Output the [X, Y] coordinate of the center of the cell containing the given text.  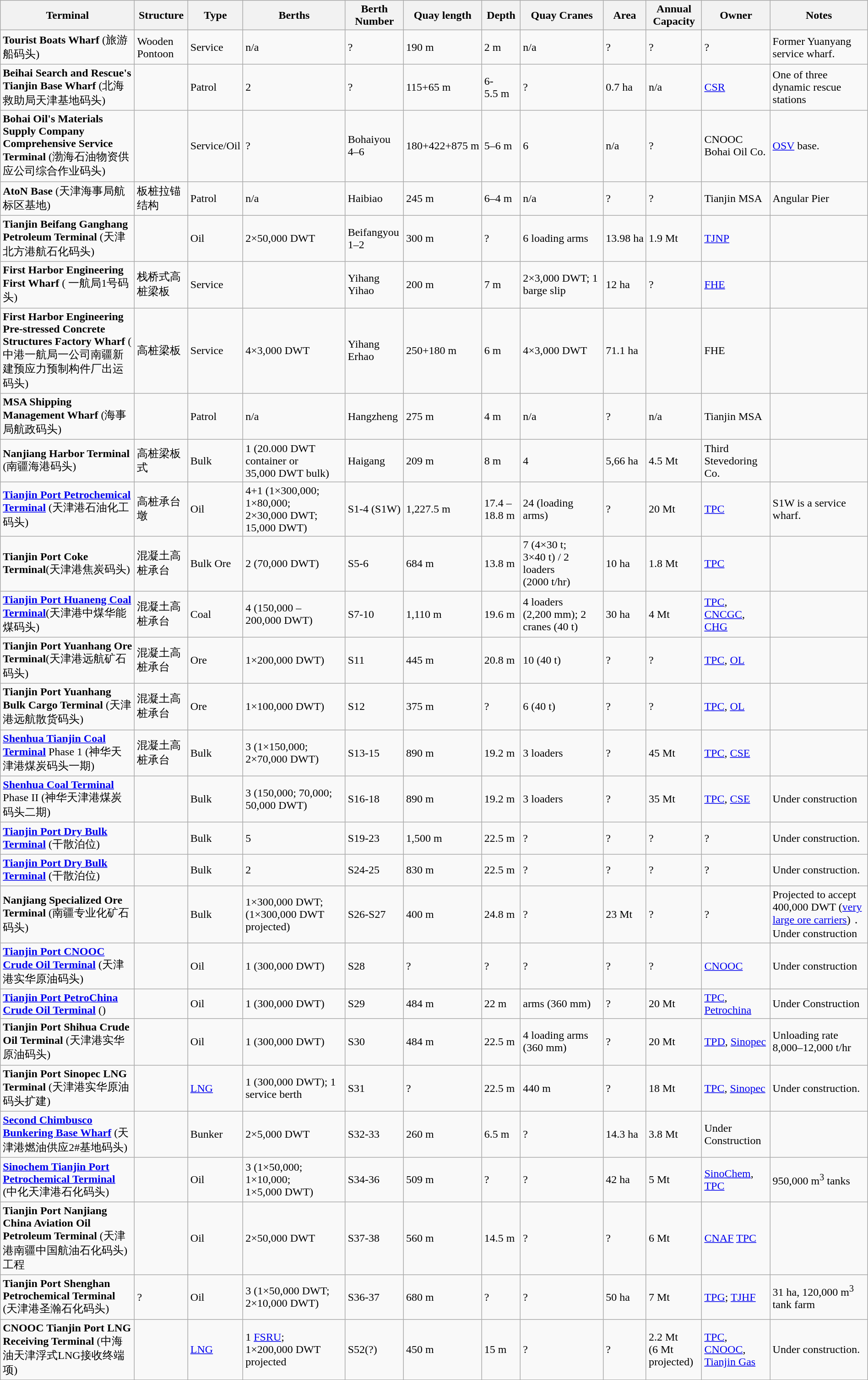
6–4 m [501, 198]
S11 [374, 660]
S30 [374, 1042]
1.8 Mt [674, 563]
Annual Capacity [674, 16]
1,500 m [442, 838]
Structure [161, 16]
Tianjin Port Huaneng Coal Terminal(天津港中煤华能煤码头) [68, 614]
6.5 m [501, 1134]
445 m [442, 660]
7 (4×30 t; 3×40 t) / 2 loaders (2000 t/hr) [562, 563]
S52(?) [374, 1349]
22 m [501, 1004]
2.2 Mt (6 Mt projected) [674, 1349]
10 ha [625, 563]
24.8 m [501, 914]
S34-36 [374, 1180]
50 ha [625, 1297]
1×300,000 DWT; (1×300,000 DWT projected) [294, 914]
Tianjin Port Petrochemical Terminal (天津港石油化工码头) [68, 509]
35 Mt [674, 799]
1.9 Mt [674, 238]
arms (360 mm) [562, 1004]
S1-4 (S1W) [374, 509]
Tianjin Port Shihua Crude Oil Terminal (天津港实华原油码头) [68, 1042]
MSA Shipping Management Wharf (海事局航政码头) [68, 417]
1 (20.000 DWT container or 35,000 DWT bulk) [294, 461]
TPC, CNOOC, Tianjin Gas [736, 1349]
Bulk Ore [215, 563]
S32-33 [374, 1134]
Haibiao [374, 198]
TPC, CNCGC, CHG [736, 614]
15 m [501, 1349]
1×100,000 DWT) [294, 706]
6 m [501, 351]
Depth [501, 16]
Bunker [215, 1134]
7 m [501, 285]
450 m [442, 1349]
4 loaders (2,200 mm); 2 cranes (40 t) [562, 614]
Nanjiang Harbor Terminal (南疆海港码头) [68, 461]
S37-38 [374, 1238]
7 Mt [674, 1297]
Yihang Erhao [374, 351]
5–6 m [501, 146]
440 m [562, 1088]
TPC, Petrochina [736, 1004]
Sinochem Tianjin Port Petrochemical Terminal (中化天津港石化码头) [68, 1180]
Wooden Pontoon [161, 47]
Service/Oil [215, 146]
TPC, Sinopec [736, 1088]
栈桥式高桩梁板 [161, 285]
2×3,000 DWT; 1 barge slip [562, 285]
0.7 ha [625, 87]
Unloading rate 8,000–12,000 t/hr [819, 1042]
Former Yuanyang service wharf. [819, 47]
1×200,000 DWT) [294, 660]
Berths [294, 16]
Tianjin Port Shenghan Petrochemical Terminal (天津港圣瀚石化码头) [68, 1297]
200 m [442, 285]
12 ha [625, 285]
45 Mt [674, 753]
Yihang Yihao [374, 285]
Quay length [442, 16]
TPD, Sinopec [736, 1042]
4 loading arms (360 mm) [562, 1042]
Beifangyou 1–2 [374, 238]
Tianjin Port Sinopec LNG Terminal (天津港实华原油码头扩建) [68, 1088]
6 [562, 146]
板桩拉锚结构 [161, 198]
Notes [819, 16]
300 m [442, 238]
17.4 – 18.8 m [501, 509]
4.5 Mt [674, 461]
14.3 ha [625, 1134]
4 (150,000 – 200,000 DWT) [294, 614]
375 m [442, 706]
Projected to accept 400,000 DWT (very large ore carriers)．Under construction [819, 914]
One of three dynamic rescue stations [819, 87]
260 m [442, 1134]
560 m [442, 1238]
TPG; TJHF [736, 1297]
TJNP [736, 238]
5 [294, 838]
Tianjin Port PetroChina Crude Oil Terminal () [68, 1004]
Area [625, 16]
S26-S27 [374, 914]
Bohai Oil's Materials Supply Company Comprehensive Service Terminal (渤海石油物资供应公司综合作业码头) [68, 146]
CSR [736, 87]
高桩梁板式 [161, 461]
275 m [442, 417]
Haigang [374, 461]
950,000 m3 tanks [819, 1180]
400 m [442, 914]
5,66 ha [625, 461]
42 ha [625, 1180]
6 Mt [674, 1238]
S36-37 [374, 1297]
First Harbor Engineering First Wharf ( 一航局1号码头) [68, 285]
209 m [442, 461]
Angular Pier [819, 198]
1 FSRU; 1×200,000 DWT projected [294, 1349]
高桩梁板 [161, 351]
680 m [442, 1297]
Tianjin Port Coke Terminal(天津港焦炭码头) [68, 563]
1,110 m [442, 614]
Hangzheng [374, 417]
684 m [442, 563]
2 (70,000 DWT) [294, 563]
OSV base. [819, 146]
Terminal [68, 16]
S28 [374, 965]
250+180 m [442, 351]
Second Chimbusco Bunkering Base Wharf (天津港燃油供应2#基地码头) [68, 1134]
18 Mt [674, 1088]
Tianjin Port Nanjiang China Aviation Oil Petroleum Terminal (天津港南疆中国航油石化码头)工程 [68, 1238]
CNOOC Bohai Oil Co. [736, 146]
Berth Number [374, 16]
8 m [501, 461]
190 m [442, 47]
Tourist Boats Wharf (旅游船码头) [68, 47]
Shenhua Tianjin Coal Terminal Phase 1 (神华天津港煤炭码头一期) [68, 753]
Type [215, 16]
Third Stevedoring Co. [736, 461]
CNAF TPC [736, 1238]
6 loading arms [562, 238]
13.8 m [501, 563]
2×5,000 DWT [294, 1134]
Bohaiyou 4–6 [374, 146]
Tianjin Port Yuanhang Ore Terminal(天津港远航矿石码头) [68, 660]
S12 [374, 706]
23 Mt [625, 914]
Coal [215, 614]
AtoN Base (天津海事局航标区基地) [68, 198]
180+422+875 m [442, 146]
3.8 Mt [674, 1134]
245 m [442, 198]
13.98 ha [625, 238]
3 (1×50,000 DWT; 2×10,000 DWT) [294, 1297]
S1W is a service wharf. [819, 509]
24 (loading arms) [562, 509]
S24-25 [374, 870]
Nanjiang Specialized Ore Terminal (南疆专业化矿石码头) [68, 914]
20.8 m [501, 660]
S19-23 [374, 838]
S31 [374, 1088]
First Harbor Engineering Pre-stressed Concrete Structures Factory Wharf ( 中港一航局一公司南疆新建预应力预制构件厂出运码头) [68, 351]
Tianjin Beifang Ganghang Petroleum Terminal (天津北方港航石化码头) [68, 238]
14.5 m [501, 1238]
509 m [442, 1180]
3 (1×50,000; 1×10,000; 1×5,000 DWT) [294, 1180]
高桩承台墩 [161, 509]
30 ha [625, 614]
6 (40 t) [562, 706]
1,227.5 m [442, 509]
CNOOC [736, 965]
SinoChem, TPC [736, 1180]
4 [562, 461]
S13-15 [374, 753]
CNOOC Tianjin Port LNG Receiving Terminal (中海油天津浮式LNG接收终端项) [68, 1349]
115+65 m [442, 87]
S29 [374, 1004]
5 Mt [674, 1180]
Beihai Search and Rescue's Tianjin Base Wharf (北海救助局天津基地码头) [68, 87]
1 (300,000 DWT); 1 service berth [294, 1088]
31 ha, 120,000 m3 tank farm [819, 1297]
4 m [501, 417]
Tianjin Port Yuanhang Bulk Cargo Terminal (天津港远航散货码头) [68, 706]
S16-18 [374, 799]
2 m [501, 47]
3 (150,000; 70,000; 50,000 DWT) [294, 799]
71.1 ha [625, 351]
4 Mt [674, 614]
6-5.5 m [501, 87]
10 (40 t) [562, 660]
Owner [736, 16]
S7-10 [374, 614]
Tianjin Port CNOOC Crude Oil Terminal (天津港实华原油码头) [68, 965]
Shenhua Coal Terminal Phase II (神华天津港煤炭码头二期) [68, 799]
4+1 (1×300,000; 1×80,000; 2×30,000 DWT; 15,000 DWT) [294, 509]
S5-6 [374, 563]
830 m [442, 870]
3 (1×150,000; 2×70,000 DWT) [294, 753]
19.6 m [501, 614]
Quay Cranes [562, 16]
